For the text-containing cell, return its midpoint in (X, Y) coordinate format. 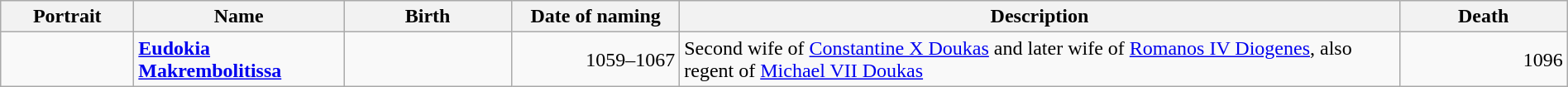
Date of naming (595, 17)
Death (1484, 17)
Birth (428, 17)
1096 (1484, 60)
Eudokia Makrembolitissa (239, 60)
1059–1067 (595, 60)
Portrait (68, 17)
Second wife of Constantine X Doukas and later wife of Romanos IV Diogenes, also regent of Michael VII Doukas (1040, 60)
Name (239, 17)
Description (1040, 17)
